Scan for the cell matching the given text and deliver its (X, Y) coordinate at center. 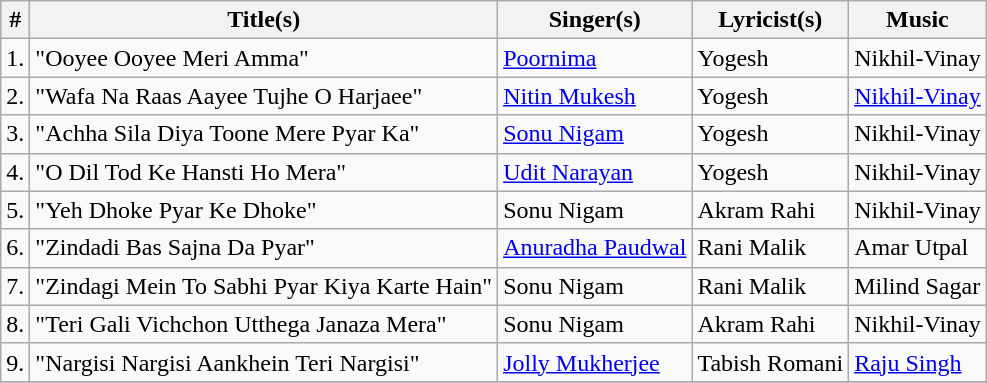
6. (16, 248)
2. (16, 96)
"O Dil Tod Ke Hansti Ho Mera" (264, 172)
4. (16, 172)
"Teri Gali Vichchon Utthega Janaza Mera" (264, 324)
Milind Sagar (918, 286)
Singer(s) (595, 20)
Title(s) (264, 20)
"Wafa Na Raas Aayee Tujhe O Harjaee" (264, 96)
Poornima (595, 58)
Tabish Romani (770, 362)
Jolly Mukherjee (595, 362)
5. (16, 210)
9. (16, 362)
Nitin Mukesh (595, 96)
Anuradha Paudwal (595, 248)
"Zindagi Mein To Sabhi Pyar Kiya Karte Hain" (264, 286)
"Zindadi Bas Sajna Da Pyar" (264, 248)
Lyricist(s) (770, 20)
Amar Utpal (918, 248)
# (16, 20)
"Achha Sila Diya Toone Mere Pyar Ka" (264, 134)
8. (16, 324)
Udit Narayan (595, 172)
Music (918, 20)
"Ooyee Ooyee Meri Amma" (264, 58)
1. (16, 58)
Raju Singh (918, 362)
3. (16, 134)
"Yeh Dhoke Pyar Ke Dhoke" (264, 210)
"Nargisi Nargisi Aankhein Teri Nargisi" (264, 362)
7. (16, 286)
